Detect which cell encompasses the target text, then output its [x, y] center coordinate. 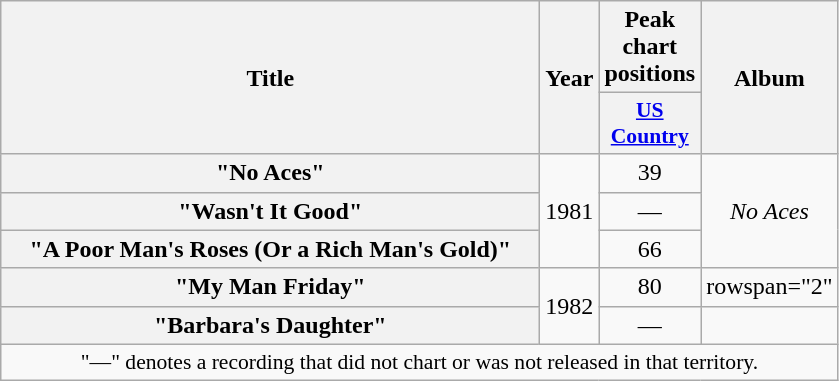
"A Poor Man's Roses (Or a Rich Man's Gold)" [270, 249]
"My Man Friday" [270, 287]
1981 [570, 211]
Peakchartpositions [650, 47]
"Barbara's Daughter" [270, 325]
Year [570, 78]
66 [650, 249]
1982 [570, 306]
"No Aces" [270, 173]
USCountry [650, 124]
39 [650, 173]
80 [650, 287]
rowspan="2" [770, 287]
"Wasn't It Good" [270, 211]
No Aces [770, 211]
Title [270, 78]
Album [770, 78]
"—" denotes a recording that did not chart or was not released in that territory. [420, 362]
